From the cell containing the given text, extract its center point as (x, y) coordinate. 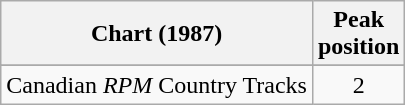
Chart (1987) (157, 34)
Peakposition (358, 34)
Canadian RPM Country Tracks (157, 85)
2 (358, 85)
